Return [X, Y] of the center of cell containing provided text 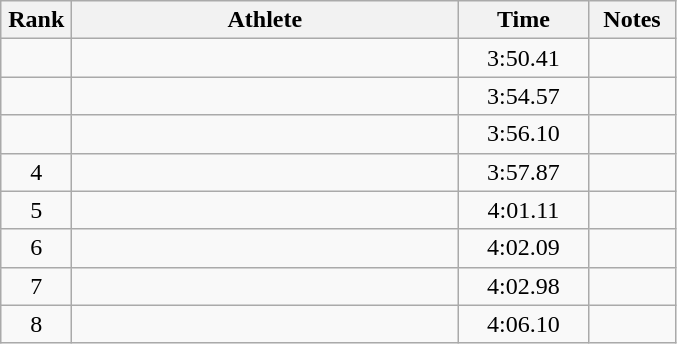
Rank [36, 20]
3:56.10 [524, 134]
4:02.09 [524, 248]
Notes [632, 20]
3:57.87 [524, 172]
4:02.98 [524, 286]
6 [36, 248]
4:06.10 [524, 324]
7 [36, 286]
8 [36, 324]
Time [524, 20]
3:54.57 [524, 96]
4 [36, 172]
Athlete [265, 20]
5 [36, 210]
4:01.11 [524, 210]
3:50.41 [524, 58]
